Capture the cell that displays the provided text and extract its [X, Y] central coordinate. 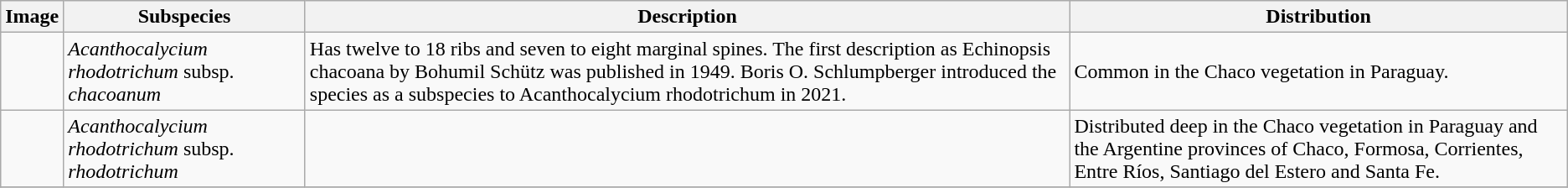
Description [687, 17]
Acanthocalycium rhodotrichum subsp. chacoanum [184, 71]
Subspecies [184, 17]
Acanthocalycium rhodotrichum subsp. rhodotrichum [184, 149]
Image [32, 17]
Distribution [1318, 17]
Common in the Chaco vegetation in Paraguay. [1318, 71]
